Locate the cell with the specified text and output its (x, y) center coordinate. 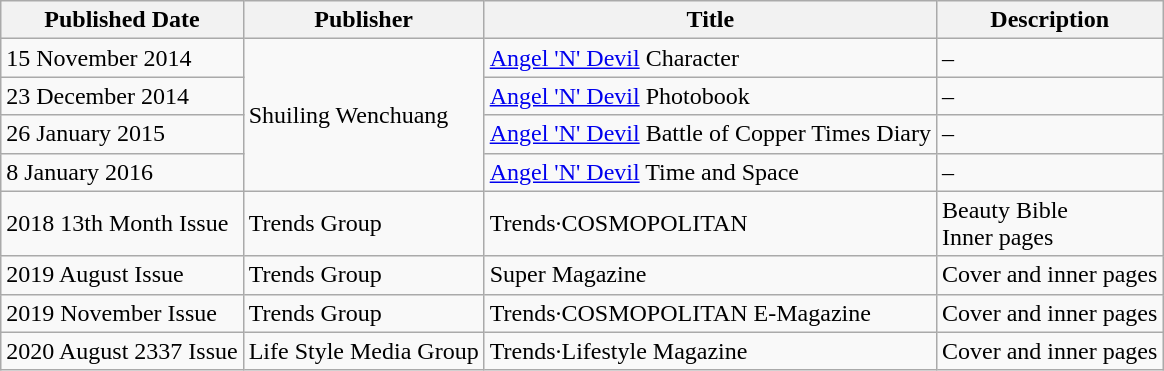
Beauty Bible Inner pages (1050, 224)
Shuiling Wenchuang (364, 115)
2019 August Issue (122, 275)
Publisher (364, 20)
Angel 'N' Devil Character (710, 58)
Super Magazine (710, 275)
Trends·COSMOPOLITAN E-Magazine (710, 313)
8 January 2016 (122, 172)
Angel 'N' Devil Battle of Copper Times Diary (710, 134)
23 December 2014 (122, 96)
Life Style Media Group (364, 351)
26 January 2015 (122, 134)
Angel 'N' Devil Time and Space (710, 172)
2020 August 2337 Issue (122, 351)
Description (1050, 20)
Title (710, 20)
2019 November Issue (122, 313)
Angel 'N' Devil Photobook (710, 96)
15 November 2014 (122, 58)
Trends·Lifestyle Magazine (710, 351)
2018 13th Month Issue (122, 224)
Trends·COSMOPOLITAN (710, 224)
Published Date (122, 20)
